From the cell containing the given text, extract its center point as [X, Y] coordinate. 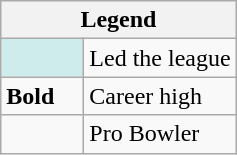
Legend [118, 20]
Pro Bowler [160, 134]
Career high [160, 96]
Led the league [160, 58]
Bold [42, 96]
